Provide the (x, y) coordinate of the cell's center where the given text is located.  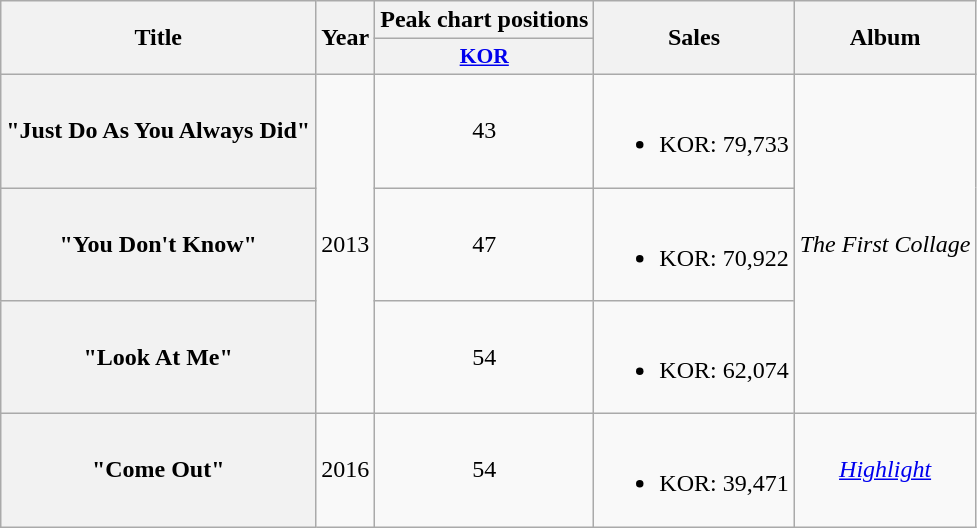
Peak chart positions (484, 20)
KOR (484, 57)
KOR: 62,074 (694, 358)
2016 (346, 470)
"You Don't Know" (158, 244)
Sales (694, 38)
KOR: 79,733 (694, 130)
"Come Out" (158, 470)
The First Collage (885, 244)
Title (158, 38)
Year (346, 38)
Highlight (885, 470)
2013 (346, 244)
KOR: 70,922 (694, 244)
43 (484, 130)
"Look At Me" (158, 358)
KOR: 39,471 (694, 470)
47 (484, 244)
Album (885, 38)
"Just Do As You Always Did" (158, 130)
